Capture the cell that displays the provided text and extract its [X, Y] central coordinate. 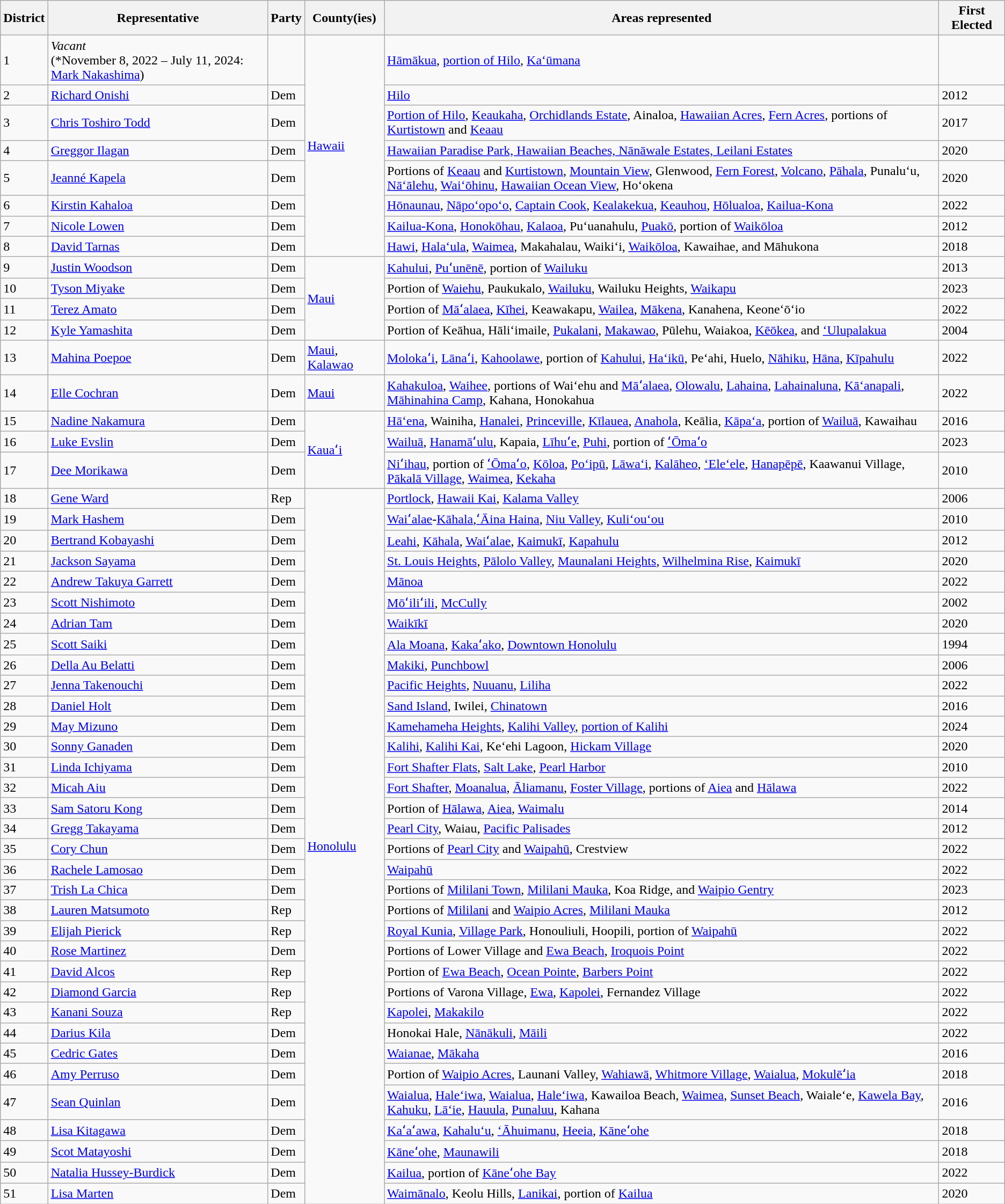
Richard Onishi [158, 95]
32 [24, 787]
St. Louis Heights, Pālolo Valley, Maunalani Heights, Wilhelmina Rise, Kaimukī [661, 561]
Bertrand Kobayashi [158, 541]
Rachele Lamosao [158, 869]
Kamehameha Heights, Kalihi Valley, portion of Kalihi [661, 726]
42 [24, 992]
Sean Quinlan [158, 1103]
Kahului, Puʻunēnē, portion of Wailuku [661, 267]
Portion of Waipio Acres, Launani Valley, Wahiawā, Whitmore Village, Waialua, Mokulēʻia [661, 1074]
Nadine Nakamura [158, 421]
Hawaii [344, 146]
16 [24, 442]
Mōʻiliʻili, McCully [661, 603]
Jeanné Kapela [158, 178]
2002 [972, 603]
Micah Aiu [158, 787]
24 [24, 623]
Lisa Marten [158, 1193]
Niʻihau, portion of ʻŌmaʻo, Kōloa, Po‘ipū, Lāwa‘i, Kalāheo, ‘Ele‘ele, Hanapēpē, Kaawanui Village, Pākalā Village, Waimea, Kekaha [661, 470]
Waianae, Mākaha [661, 1053]
Jenna Takenouchi [158, 685]
Adrian Tam [158, 623]
4 [24, 150]
Makiki, Punchbowl [661, 665]
Vacant(*November 8, 2022 – July 11, 2024: Mark Nakashima) [158, 60]
37 [24, 890]
Scott Saiki [158, 644]
Waikīkī [661, 623]
39 [24, 931]
28 [24, 706]
10 [24, 288]
3 [24, 122]
Kāneʻohe, Maunawili [661, 1151]
14 [24, 393]
Lisa Kitagawa [158, 1130]
Justin Woodson [158, 267]
Fort Shafter Flats, Salt Lake, Pearl Harbor [661, 767]
Maui, Kalawao [344, 357]
Hilo [661, 95]
David Tarnas [158, 246]
Portion of Māʻalaea, Kīhei, Keawakapu, Wailea, Mākena, Kanahena, Keone‘ō‘io [661, 309]
Della Au Belatti [158, 665]
Kapolei, Makakilo [661, 1012]
34 [24, 828]
12 [24, 330]
Party [286, 18]
23 [24, 603]
35 [24, 849]
Linda Ichiyama [158, 767]
Terez Amato [158, 309]
Trish La Chica [158, 890]
19 [24, 519]
1 [24, 60]
Kalihi, Kalihi Kai, Ke‘ehi Lagoon, Hickam Village [661, 747]
Scott Nishimoto [158, 603]
Mahina Poepoe [158, 357]
18 [24, 498]
15 [24, 421]
Areas represented [661, 18]
Portions of Lower Village and Ewa Beach, Iroquois Point [661, 951]
Waipahū [661, 869]
9 [24, 267]
Natalia Hussey-Burdick [158, 1173]
Andrew Takuya Garrett [158, 582]
26 [24, 665]
Portions of Mililani and Waipio Acres, Mililani Mauka [661, 910]
Kyle Yamashita [158, 330]
Lauren Matsumoto [158, 910]
21 [24, 561]
20 [24, 541]
Hōnaunau, Nāpo‘opo‘o, Captain Cook, Kealakekua, Keauhou, Hōlualoa, Kailua-Kona [661, 206]
Waialua, Hale‘iwa, Waialua, Hale‘iwa, Kawailoa Beach, Waimea, Sunset Beach, Waiale‘e, Kawela Bay, Kahuku, Lā‘ie, Hauula, Punaluu, Kahana [661, 1103]
17 [24, 470]
30 [24, 747]
45 [24, 1053]
District [24, 18]
6 [24, 206]
Rose Martinez [158, 951]
Portion of Ewa Beach, Ocean Pointe, Barbers Point [661, 972]
Kauaʻi [344, 449]
Scot Matayoshi [158, 1151]
Sand Island, Iwilei, Chinatown [661, 706]
Greggor Ilagan [158, 150]
2014 [972, 808]
Portlock, Hawaii Kai, Kalama Valley [661, 498]
36 [24, 869]
David Alcos [158, 972]
Portions of Varona Village, Ewa, Kapolei, Fernandez Village [661, 992]
Waiʻalae-Kāhala,ʻĀina Haina, Niu Valley, Kuli‘ou‘ou [661, 519]
33 [24, 808]
Elle Cochran [158, 393]
Ala Moana, Kakaʻako, Downtown Honolulu [661, 644]
County(ies) [344, 18]
Cory Chun [158, 849]
Daniel Holt [158, 706]
Wailuā, Hanamāʻulu, Kapaia, Līhuʻe, Puhi, portion of ʻŌmaʻo [661, 442]
2024 [972, 726]
11 [24, 309]
Gregg Takayama [158, 828]
Hawaiian Paradise Park, Hawaiian Beaches, Nānāwale Estates, Leilani Estates [661, 150]
May Mizuno [158, 726]
41 [24, 972]
Waimānalo, Keolu Hills, Lanikai, portion of Kailua [661, 1193]
Sonny Ganaden [158, 747]
8 [24, 246]
Mark Hashem [158, 519]
Honolulu [344, 846]
Representative [158, 18]
2017 [972, 122]
51 [24, 1193]
38 [24, 910]
Gene Ward [158, 498]
1994 [972, 644]
44 [24, 1033]
Pearl City, Waiau, Pacific Palisades [661, 828]
Chris Toshiro Todd [158, 122]
Portion of Waiehu, Paukukalo, Wailuku, Wailuku Heights, Waikapu [661, 288]
Honokai Hale, Nānākuli, Māili [661, 1033]
Luke Evslin [158, 442]
Royal Kunia, Village Park, Honouliuli, Hoopili, portion of Waipahū [661, 931]
49 [24, 1151]
Hawi, Hala‘ula, Waimea, Makahalau, Waiki‘i, Waikōloa, Kawaihae, and Māhukona [661, 246]
46 [24, 1074]
48 [24, 1130]
40 [24, 951]
Molokaʻi, Lānaʻi, Kahoolawe, portion of Kahului, Ha‘ikū, Pe‘ahi, Huelo, Nāhiku, Hāna, Kīpahulu [661, 357]
Amy Perruso [158, 1074]
Dee Morikawa [158, 470]
2 [24, 95]
Portion of Keāhua, Hāli‘imaile, Pukalani, Makawao, Pūlehu, Waiakoa, Kēōkea, and ‘Ulupalakua [661, 330]
47 [24, 1103]
Portions of Keaau and Kurtistown, Mountain View, Glenwood, Fern Forest, Volcano, Pāhala, Punalu‘u, Nā‘ālehu, Wai‘ōhinu, Hawaiian Ocean View, Ho‘okena [661, 178]
Fort Shafter, Moanalua, Āliamanu, Foster Village, portions of Aiea and Hālawa [661, 787]
Portions of Pearl City and Waipahū, Crestview [661, 849]
Leahi, Kāhala, Waiʻalae, Kaimukī, Kapahulu [661, 541]
Cedric Gates [158, 1053]
31 [24, 767]
Kirstin Kahaloa [158, 206]
43 [24, 1012]
Portion of Hilo, Keaukaha, Orchidlands Estate, Ainaloa, Hawaiian Acres, Fern Acres, portions of Kurtistown and Keaau [661, 122]
Mānoa [661, 582]
25 [24, 644]
Jackson Sayama [158, 561]
Darius Kila [158, 1033]
2004 [972, 330]
27 [24, 685]
50 [24, 1173]
22 [24, 582]
Kahakuloa, Waihee, portions of Wai‘ehu and Māʻalaea, Olowalu, Lahaina, Lahainaluna, Kā‘anapali, Māhinahina Camp, Kahana, Honokahua [661, 393]
Kanani Souza [158, 1012]
Portions of Mililani Town, Mililani Mauka, Koa Ridge, and Waipio Gentry [661, 890]
Sam Satoru Kong [158, 808]
First Elected [972, 18]
29 [24, 726]
Portion of Hālawa, Aiea, Waimalu [661, 808]
5 [24, 178]
2013 [972, 267]
Pacific Heights, Nuuanu, Liliha [661, 685]
13 [24, 357]
Diamond Garcia [158, 992]
7 [24, 226]
Hāmākua, portion of Hilo, Ka‘ūmana [661, 60]
Nicole Lowen [158, 226]
Kaʻaʻawa, Kahalu‘u, ‘Āhuimanu, Heeia, Kāneʻohe [661, 1130]
Kailua, portion of Kāneʻohe Bay [661, 1173]
Kailua-Kona, Honokōhau, Kalaoa, Pu‘uanahulu, Puakō, portion of Waikōloa [661, 226]
Elijah Pierick [158, 931]
Hā‘ena, Wainiha, Hanalei, Princeville, Kīlauea, Anahola, Keālia, Kāpa‘a, portion of Wailuā, Kawaihau [661, 421]
Tyson Miyake [158, 288]
